Identify which cell holds the provided text, then report its [x, y] central coordinate. 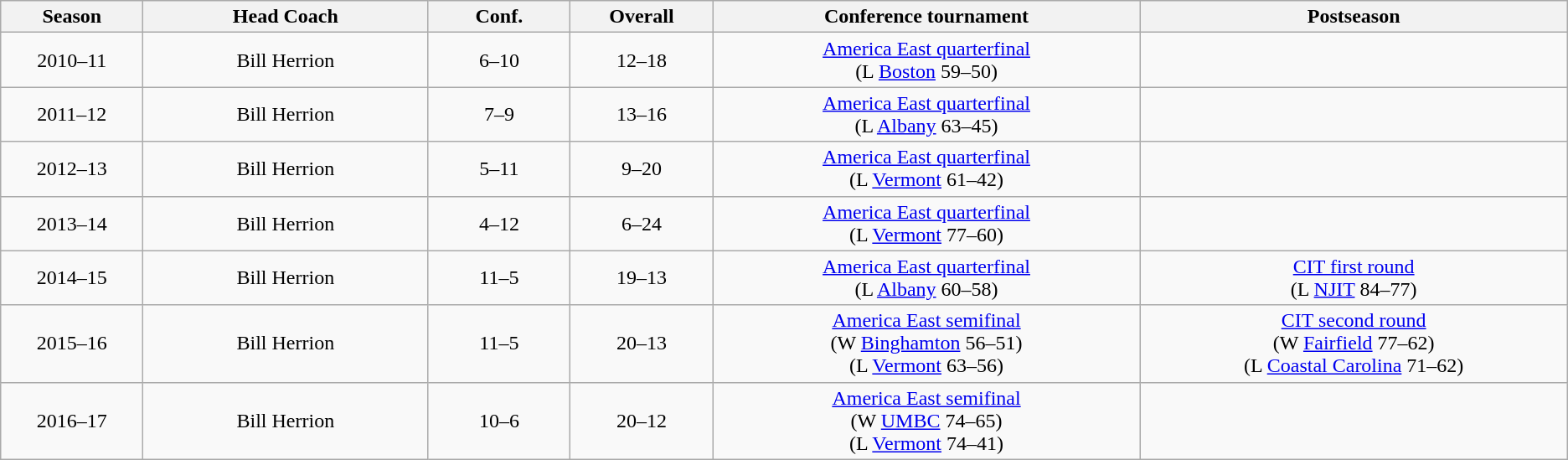
Season [72, 17]
20–12 [642, 421]
6–24 [642, 223]
Postseason [1354, 17]
CIT first round (L NJIT 84–77) [1354, 278]
2010–11 [72, 60]
9–20 [642, 169]
7–9 [499, 114]
CIT second round (W Fairfield 77–62) (L Coastal Carolina 71–62) [1354, 344]
America East quarterfinal (L Vermont 61–42) [926, 169]
2012–13 [72, 169]
Head Coach [286, 17]
6–10 [499, 60]
America East semifinal (W UMBC 74–65) (L Vermont 74–41) [926, 421]
13–16 [642, 114]
America East quarterfinal (L Vermont 77–60) [926, 223]
America East quarterfinal (L Albany 60–58) [926, 278]
4–12 [499, 223]
2016–17 [72, 421]
2013–14 [72, 223]
America East quarterfinal (L Boston 59–50) [926, 60]
20–13 [642, 344]
America East semifinal (W Binghamton 56–51) (L Vermont 63–56) [926, 344]
2015–16 [72, 344]
America East quarterfinal (L Albany 63–45) [926, 114]
5–11 [499, 169]
2014–15 [72, 278]
12–18 [642, 60]
19–13 [642, 278]
2011–12 [72, 114]
10–6 [499, 421]
Conf. [499, 17]
Overall [642, 17]
Conference tournament [926, 17]
